Locate the cell with the specified text and output its (x, y) center coordinate. 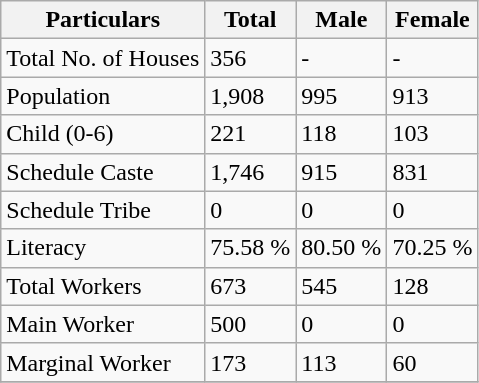
173 (250, 362)
Particulars (103, 20)
Child (0-6) (103, 134)
995 (342, 96)
673 (250, 286)
Total No. of Houses (103, 58)
Female (432, 20)
545 (342, 286)
Schedule Caste (103, 172)
Schedule Tribe (103, 210)
Main Worker (103, 324)
113 (342, 362)
Male (342, 20)
75.58 % (250, 248)
Marginal Worker (103, 362)
221 (250, 134)
Population (103, 96)
70.25 % (432, 248)
1,908 (250, 96)
Total Workers (103, 286)
Total (250, 20)
Literacy (103, 248)
1,746 (250, 172)
356 (250, 58)
913 (432, 96)
118 (342, 134)
831 (432, 172)
915 (342, 172)
128 (432, 286)
60 (432, 362)
500 (250, 324)
103 (432, 134)
80.50 % (342, 248)
